Return [X, Y] of the center of cell containing provided text 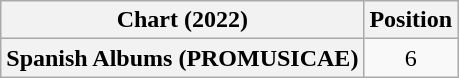
Spanish Albums (PROMUSICAE) [182, 58]
6 [411, 58]
Position [411, 20]
Chart (2022) [182, 20]
